Capture the cell that displays the provided text and extract its (X, Y) central coordinate. 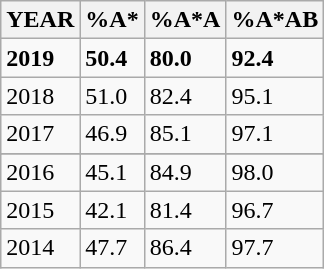
2018 (40, 96)
92.4 (275, 58)
86.4 (185, 248)
98.0 (275, 172)
2016 (40, 172)
84.9 (185, 172)
2019 (40, 58)
2015 (40, 210)
95.1 (275, 96)
97.1 (275, 134)
47.7 (112, 248)
80.0 (185, 58)
51.0 (112, 96)
42.1 (112, 210)
YEAR (40, 20)
50.4 (112, 58)
81.4 (185, 210)
46.9 (112, 134)
2014 (40, 248)
%A*AB (275, 20)
85.1 (185, 134)
%A*A (185, 20)
96.7 (275, 210)
45.1 (112, 172)
2017 (40, 134)
%A* (112, 20)
82.4 (185, 96)
97.7 (275, 248)
